Return the (x, y) coordinate for the center point of the cell that contains the specified text.  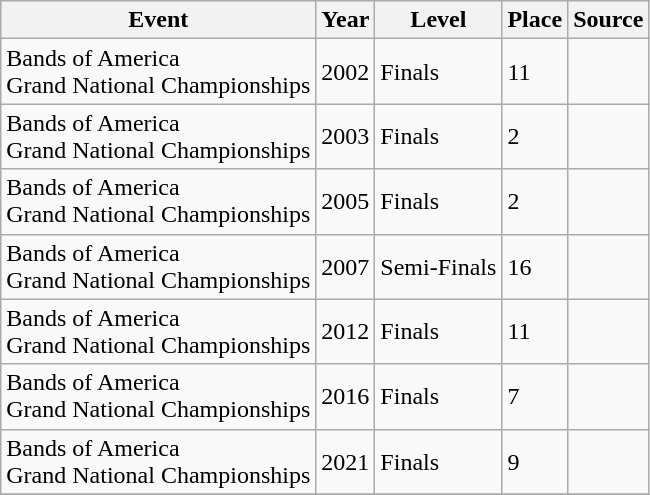
2021 (346, 462)
7 (535, 396)
2002 (346, 72)
Level (438, 20)
16 (535, 266)
Place (535, 20)
2003 (346, 136)
2012 (346, 332)
2007 (346, 266)
Source (608, 20)
9 (535, 462)
2005 (346, 202)
Event (158, 20)
2016 (346, 396)
Year (346, 20)
Semi-Finals (438, 266)
